Output the (x, y) coordinate of the center of the cell containing the given text.  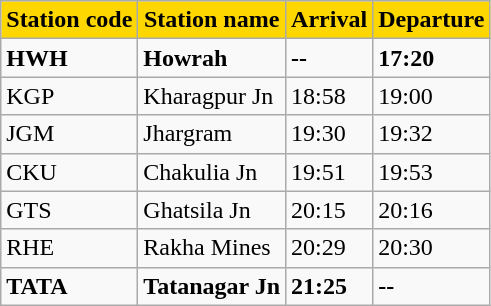
Departure (432, 20)
19:30 (330, 134)
20:16 (432, 210)
Rakha Mines (212, 248)
HWH (70, 58)
Station code (70, 20)
19:53 (432, 172)
Ghatsila Jn (212, 210)
19:32 (432, 134)
JGM (70, 134)
Kharagpur Jn (212, 96)
20:29 (330, 248)
20:15 (330, 210)
Station name (212, 20)
KGP (70, 96)
18:58 (330, 96)
Chakulia Jn (212, 172)
Arrival (330, 20)
17:20 (432, 58)
21:25 (330, 286)
CKU (70, 172)
19:51 (330, 172)
Howrah (212, 58)
GTS (70, 210)
TATA (70, 286)
19:00 (432, 96)
Tatanagar Jn (212, 286)
20:30 (432, 248)
RHE (70, 248)
Jhargram (212, 134)
